Search for the cell housing the specified text and yield its [x, y] center coordinate. 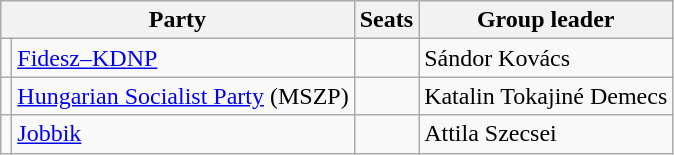
Party [178, 20]
Sándor Kovács [546, 58]
Seats [386, 20]
Group leader [546, 20]
Attila Szecsei [546, 134]
Katalin Tokajiné Demecs [546, 96]
Hungarian Socialist Party (MSZP) [183, 96]
Jobbik [183, 134]
Fidesz–KDNP [183, 58]
